Scan for the cell matching the given text and deliver its (x, y) coordinate at center. 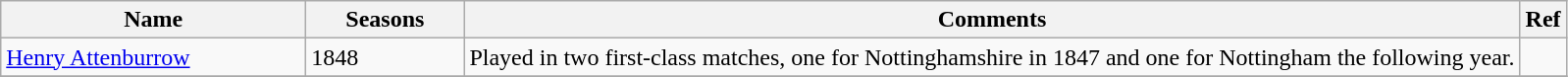
Played in two first-class matches, one for Nottinghamshire in 1847 and one for Nottingham the following year. (992, 57)
Henry Attenburrow (153, 57)
Ref (1542, 20)
Name (153, 20)
Seasons (385, 20)
1848 (385, 57)
Comments (992, 20)
